Provide the [X, Y] coordinate of the cell's center where the given text is located.  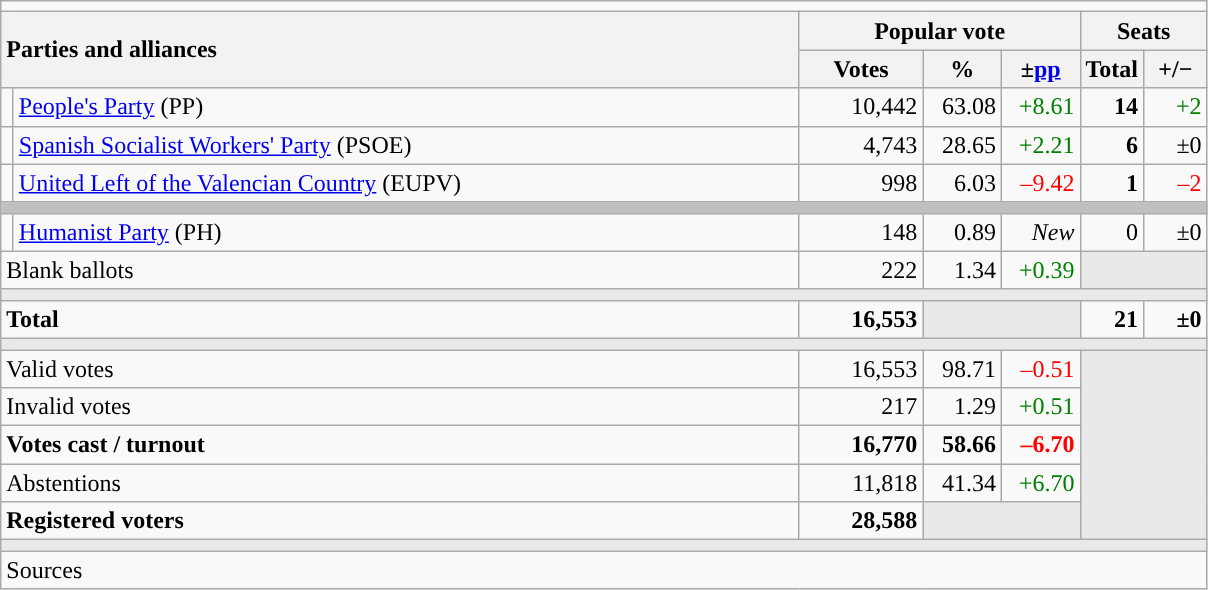
Invalid votes [400, 407]
–2 [1176, 183]
16,770 [861, 445]
Popular vote [940, 31]
Votes cast / turnout [400, 445]
4,743 [861, 145]
998 [861, 183]
±pp [1040, 69]
+8.61 [1040, 107]
New [1040, 232]
1.29 [962, 407]
+0.51 [1040, 407]
–0.51 [1040, 369]
0.89 [962, 232]
–6.70 [1040, 445]
+/− [1176, 69]
28,588 [861, 521]
6 [1112, 145]
+2 [1176, 107]
+0.39 [1040, 270]
1.34 [962, 270]
0 [1112, 232]
Valid votes [400, 369]
+6.70 [1040, 483]
Abstentions [400, 483]
10,442 [861, 107]
United Left of the Valencian Country (EUPV) [406, 183]
21 [1112, 319]
6.03 [962, 183]
98.71 [962, 369]
Seats [1144, 31]
41.34 [962, 483]
Registered voters [400, 521]
1 [1112, 183]
28.65 [962, 145]
148 [861, 232]
11,818 [861, 483]
Humanist Party (PH) [406, 232]
People's Party (PP) [406, 107]
217 [861, 407]
14 [1112, 107]
63.08 [962, 107]
Sources [604, 570]
Blank ballots [400, 270]
222 [861, 270]
Spanish Socialist Workers' Party (PSOE) [406, 145]
Parties and alliances [400, 50]
+2.21 [1040, 145]
% [962, 69]
Votes [861, 69]
–9.42 [1040, 183]
58.66 [962, 445]
